From the cell containing the given text, extract its center point as [x, y] coordinate. 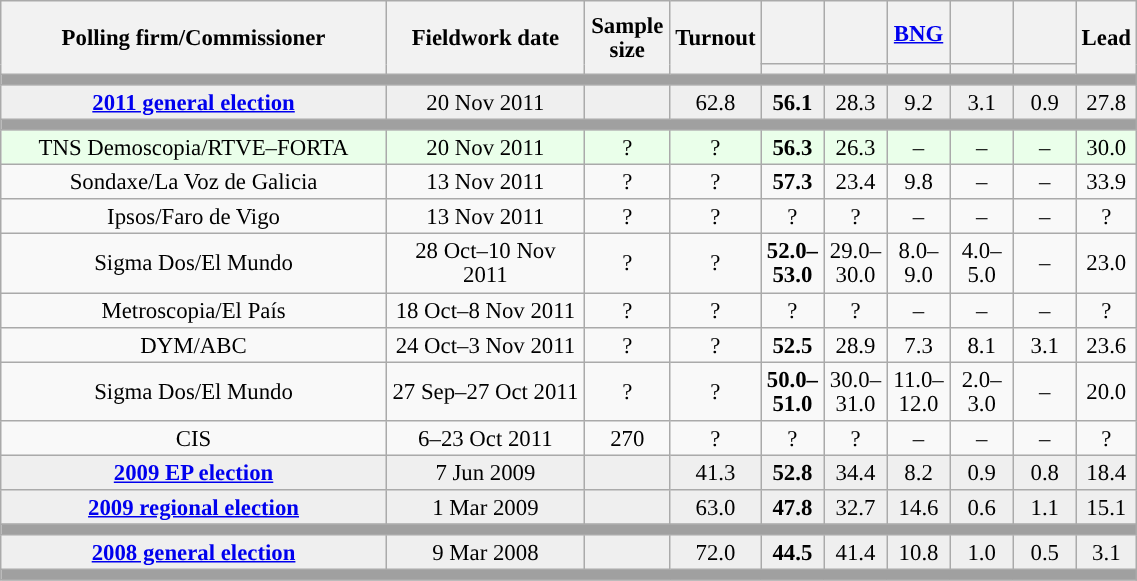
29.0–30.0 [856, 264]
8.1 [982, 344]
14.6 [918, 508]
52.8 [792, 472]
41.4 [856, 552]
57.3 [792, 182]
23.4 [856, 182]
30.0–31.0 [856, 392]
BNG [918, 32]
2009 regional election [194, 508]
56.3 [792, 148]
26.3 [856, 148]
Fieldwork date [485, 38]
270 [627, 438]
50.0–51.0 [792, 392]
52.5 [792, 344]
1 Mar 2009 [485, 508]
63.0 [716, 508]
28 Oct–10 Nov 2011 [485, 264]
Lead [1106, 38]
44.5 [792, 552]
15.1 [1106, 508]
23.6 [1106, 344]
41.3 [716, 472]
56.1 [792, 102]
52.0–53.0 [792, 264]
18 Oct–8 Nov 2011 [485, 310]
47.8 [792, 508]
34.4 [856, 472]
9.2 [918, 102]
28.3 [856, 102]
7 Jun 2009 [485, 472]
Turnout [716, 38]
TNS Demoscopia/RTVE–FORTA [194, 148]
8.0–9.0 [918, 264]
18.4 [1106, 472]
20.0 [1106, 392]
9 Mar 2008 [485, 552]
62.8 [716, 102]
1.1 [1044, 508]
11.0–12.0 [918, 392]
Ipsos/Faro de Vigo [194, 218]
Sondaxe/La Voz de Galicia [194, 182]
27 Sep–27 Oct 2011 [485, 392]
0.6 [982, 508]
0.8 [1044, 472]
28.9 [856, 344]
Sample size [627, 38]
2011 general election [194, 102]
9.8 [918, 182]
DYM/ABC [194, 344]
Polling firm/Commissioner [194, 38]
32.7 [856, 508]
24 Oct–3 Nov 2011 [485, 344]
72.0 [716, 552]
10.8 [918, 552]
Metroscopia/El País [194, 310]
2008 general election [194, 552]
8.2 [918, 472]
1.0 [982, 552]
2.0–3.0 [982, 392]
27.8 [1106, 102]
7.3 [918, 344]
33.9 [1106, 182]
2009 EP election [194, 472]
6–23 Oct 2011 [485, 438]
30.0 [1106, 148]
4.0–5.0 [982, 264]
CIS [194, 438]
23.0 [1106, 264]
0.5 [1044, 552]
